Identify which cell holds the provided text, then report its (X, Y) central coordinate. 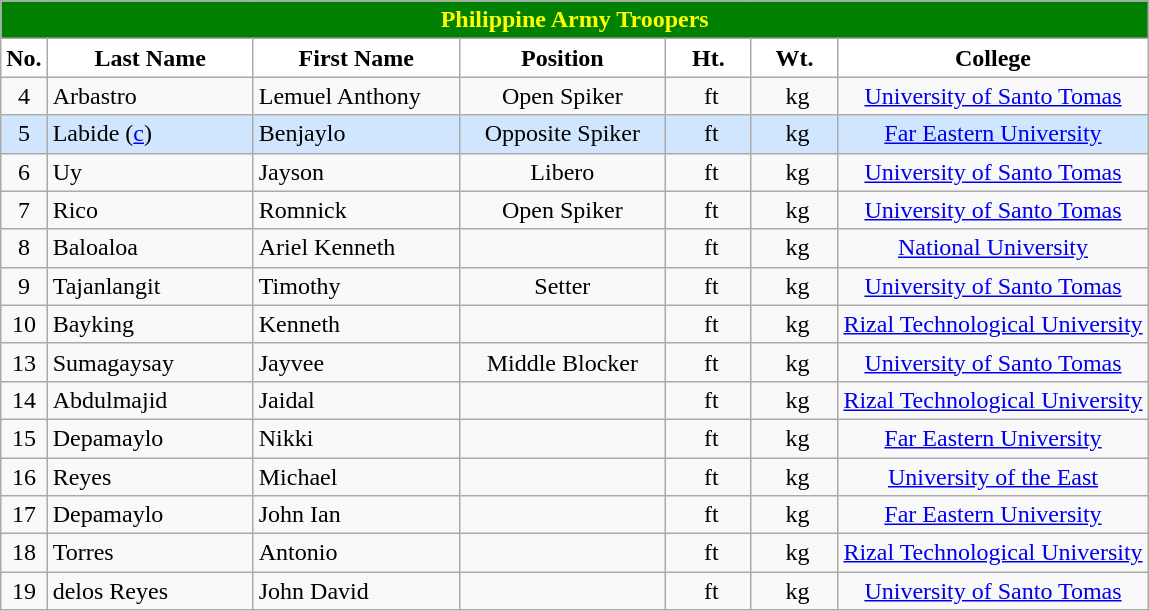
14 (24, 400)
16 (24, 477)
No. (24, 58)
John Ian (356, 515)
Ariel Kenneth (356, 248)
13 (24, 362)
Abdulmajid (150, 400)
University of the East (992, 477)
Sumagaysay (150, 362)
Lemuel Anthony (356, 96)
Libero (562, 172)
8 (24, 248)
Last Name (150, 58)
National University (992, 248)
Ht. (708, 58)
4 (24, 96)
Michael (356, 477)
7 (24, 210)
First Name (356, 58)
Arbastro (150, 96)
Setter (562, 286)
Tajanlangit (150, 286)
Nikki (356, 438)
College (992, 58)
Wt. (794, 58)
Jaidal (356, 400)
Uy (150, 172)
19 (24, 591)
Position (562, 58)
Jayson (356, 172)
Bayking (150, 324)
Antonio (356, 553)
delos Reyes (150, 591)
6 (24, 172)
Opposite Spiker (562, 134)
17 (24, 515)
Romnick (356, 210)
Rico (150, 210)
Baloaloa (150, 248)
Benjaylo (356, 134)
Reyes (150, 477)
9 (24, 286)
Middle Blocker (562, 362)
Timothy (356, 286)
10 (24, 324)
John David (356, 591)
Jayvee (356, 362)
Torres (150, 553)
15 (24, 438)
Kenneth (356, 324)
18 (24, 553)
Philippine Army Troopers (575, 20)
Labide (c) (150, 134)
5 (24, 134)
